For the text-containing cell, return its midpoint in [x, y] coordinate format. 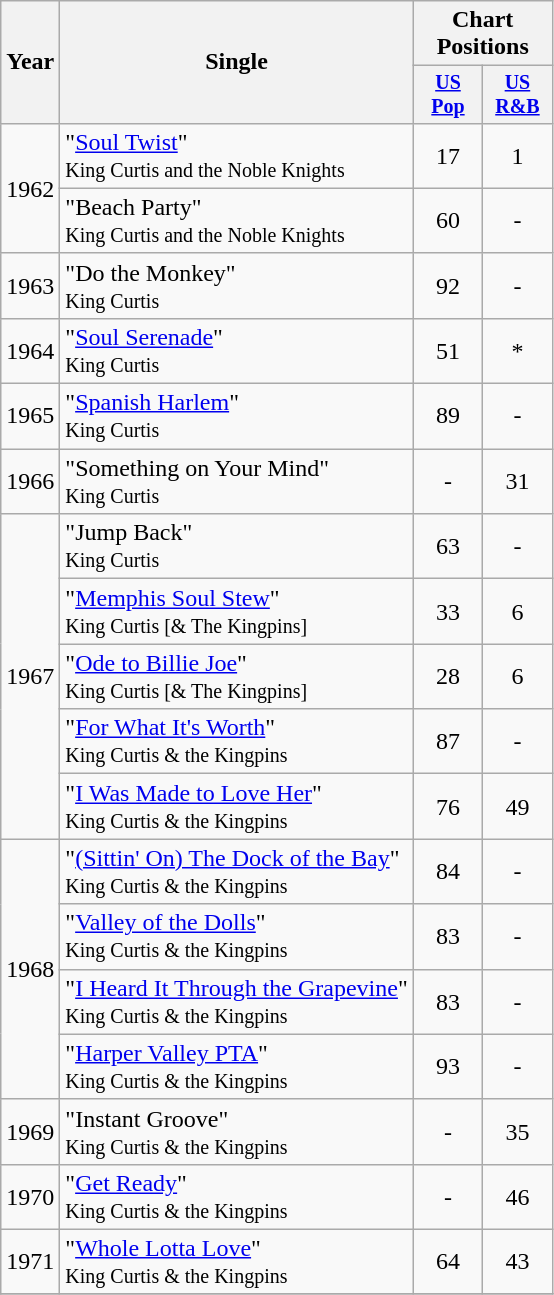
28 [448, 676]
1964 [30, 350]
33 [448, 612]
US Pop [448, 94]
1971 [30, 1262]
1965 [30, 416]
51 [448, 350]
"Beach Party"King Curtis and the Noble Knights [236, 220]
31 [518, 482]
46 [518, 1196]
"Soul Serenade"King Curtis [236, 350]
"Something on Your Mind"King Curtis [236, 482]
"Harper Valley PTA"King Curtis & the Kingpins [236, 1066]
76 [448, 806]
87 [448, 742]
63 [448, 546]
1962 [30, 188]
60 [448, 220]
17 [448, 156]
"Whole Lotta Love"King Curtis & the Kingpins [236, 1262]
1970 [30, 1196]
1 [518, 156]
89 [448, 416]
"Get Ready"King Curtis & the Kingpins [236, 1196]
64 [448, 1262]
1969 [30, 1132]
1968 [30, 969]
"Memphis Soul Stew"King Curtis [& The Kingpins] [236, 612]
49 [518, 806]
Year [30, 62]
"I Was Made to Love Her"King Curtis & the Kingpins [236, 806]
84 [448, 872]
"Instant Groove"King Curtis & the Kingpins [236, 1132]
"Valley of the Dolls"King Curtis & the Kingpins [236, 936]
1963 [30, 286]
92 [448, 286]
1966 [30, 482]
"Soul Twist"King Curtis and the Noble Knights [236, 156]
USR&B [518, 94]
1967 [30, 676]
"For What It's Worth"King Curtis & the Kingpins [236, 742]
43 [518, 1262]
"Spanish Harlem"King Curtis [236, 416]
"(Sittin' On) The Dock of the Bay"King Curtis & the Kingpins [236, 872]
Chart Positions [482, 34]
"Do the Monkey"King Curtis [236, 286]
"Jump Back"King Curtis [236, 546]
35 [518, 1132]
"Ode to Billie Joe"King Curtis [& The Kingpins] [236, 676]
"I Heard It Through the Grapevine"King Curtis & the Kingpins [236, 1002]
* [518, 350]
Single [236, 62]
93 [448, 1066]
